From the cell containing the given text, extract its center point as (X, Y) coordinate. 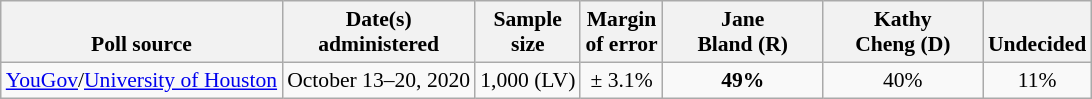
40% (903, 80)
1,000 (LV) (528, 80)
Undecided (1037, 32)
± 3.1% (621, 80)
JaneBland (R) (743, 32)
October 13–20, 2020 (378, 80)
11% (1037, 80)
Poll source (142, 32)
Date(s)administered (378, 32)
Samplesize (528, 32)
Marginof error (621, 32)
YouGov/University of Houston (142, 80)
KathyCheng (D) (903, 32)
49% (743, 80)
